Search for the cell housing the specified text and yield its [X, Y] center coordinate. 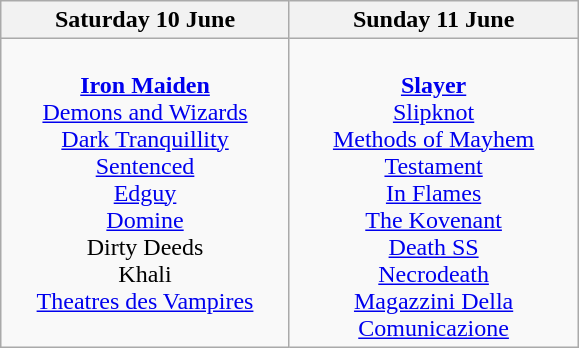
Saturday 10 June [146, 20]
Iron Maiden Demons and Wizards Dark Tranquillity Sentenced Edguy Domine Dirty Deeds Khali Theatres des Vampires [146, 193]
Slayer Slipknot Methods of Mayhem Testament In Flames The Kovenant Death SS Necrodeath Magazzini Della Comunicazione [434, 193]
Sunday 11 June [434, 20]
